Detect which cell encompasses the target text, then output its (x, y) center coordinate. 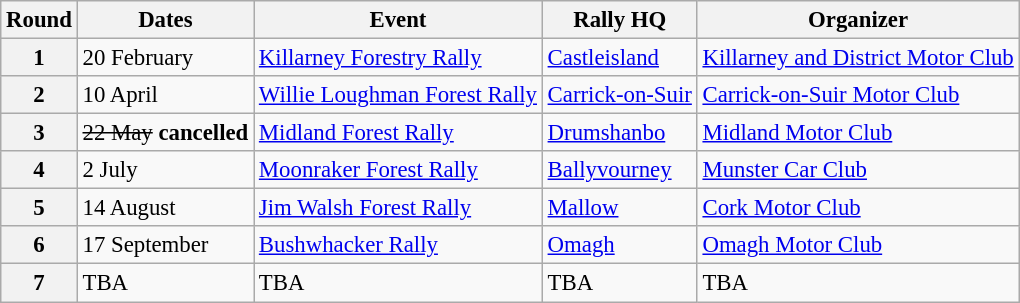
Omagh Motor Club (858, 245)
Rally HQ (620, 20)
17 September (165, 245)
Dates (165, 20)
Midland Forest Rally (398, 133)
Killarney and District Motor Club (858, 58)
22 May cancelled (165, 133)
Event (398, 20)
Ballyvourney (620, 170)
Cork Motor Club (858, 208)
Omagh (620, 245)
20 February (165, 58)
Bushwhacker Rally (398, 245)
Carrick-on-Suir (620, 95)
Midland Motor Club (858, 133)
2 (39, 95)
Round (39, 20)
Munster Car Club (858, 170)
Castleisland (620, 58)
5 (39, 208)
Carrick-on-Suir Motor Club (858, 95)
Organizer (858, 20)
Killarney Forestry Rally (398, 58)
1 (39, 58)
Jim Walsh Forest Rally (398, 208)
14 August (165, 208)
Mallow (620, 208)
3 (39, 133)
Willie Loughman Forest Rally (398, 95)
Drumshanbo (620, 133)
Moonraker Forest Rally (398, 170)
4 (39, 170)
7 (39, 283)
10 April (165, 95)
6 (39, 245)
2 July (165, 170)
